For the text-containing cell, return its midpoint in (x, y) coordinate format. 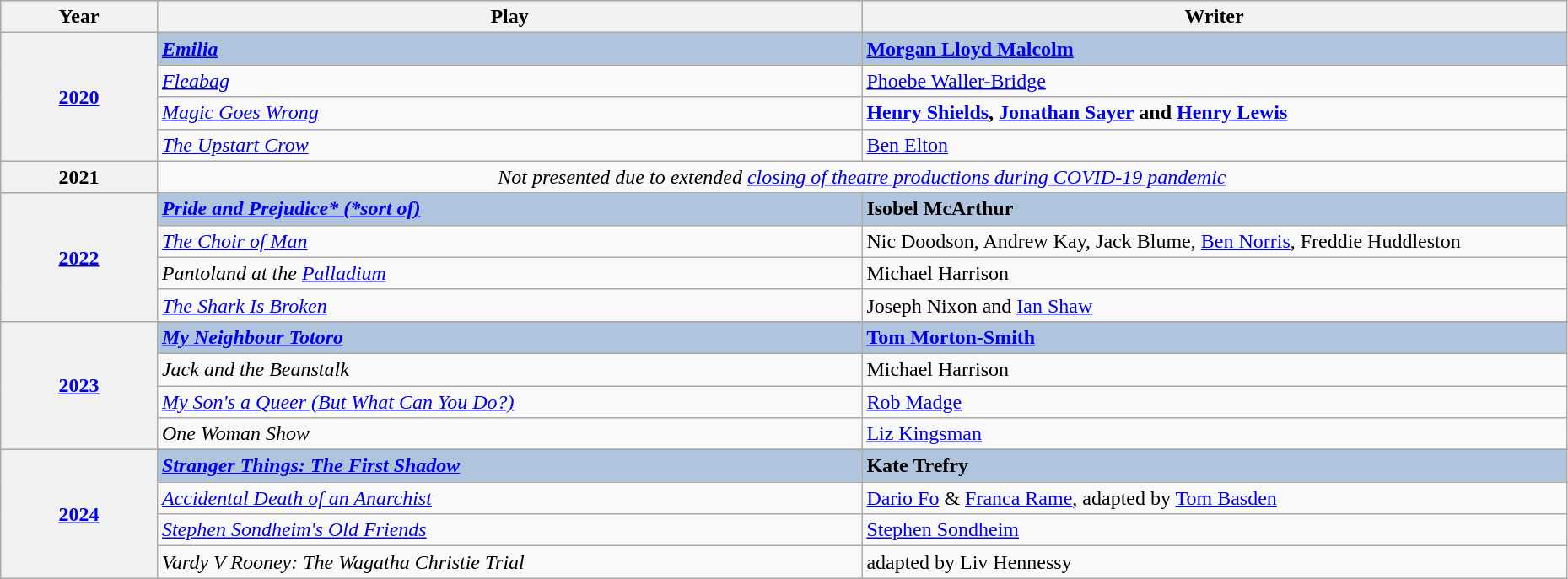
adapted by Liv Hennessy (1215, 562)
Year (79, 17)
Magic Goes Wrong (509, 113)
Liz Kingsman (1215, 434)
2023 (79, 385)
Morgan Lloyd Malcolm (1215, 49)
Joseph Nixon and Ian Shaw (1215, 305)
Tom Morton-Smith (1215, 337)
2021 (79, 177)
Stephen Sondheim's Old Friends (509, 530)
Nic Doodson, Andrew Kay, Jack Blume, Ben Norris, Freddie Huddleston (1215, 241)
Dario Fo & Franca Rame, adapted by Tom Basden (1215, 498)
Stephen Sondheim (1215, 530)
2022 (79, 257)
Pantoland at the Palladium (509, 273)
Henry Shields, Jonathan Sayer and Henry Lewis (1215, 113)
Rob Madge (1215, 402)
The Shark Is Broken (509, 305)
Phoebe Waller-Bridge (1215, 81)
Jack and the Beanstalk (509, 369)
Kate Trefry (1215, 466)
Emilia (509, 49)
The Upstart Crow (509, 145)
Play (509, 17)
2020 (79, 97)
2024 (79, 514)
Writer (1215, 17)
My Son's a Queer (But What Can You Do?) (509, 402)
Not presented due to extended closing of theatre productions during COVID-19 pandemic (862, 177)
The Choir of Man (509, 241)
One Woman Show (509, 434)
Vardy V Rooney: The Wagatha Christie Trial (509, 562)
Stranger Things: The First Shadow (509, 466)
Pride and Prejudice* (*sort of) (509, 209)
My Neighbour Totoro (509, 337)
Ben Elton (1215, 145)
Isobel McArthur (1215, 209)
Accidental Death of an Anarchist (509, 498)
Fleabag (509, 81)
